Locate the cell with the specified text and output its [x, y] center coordinate. 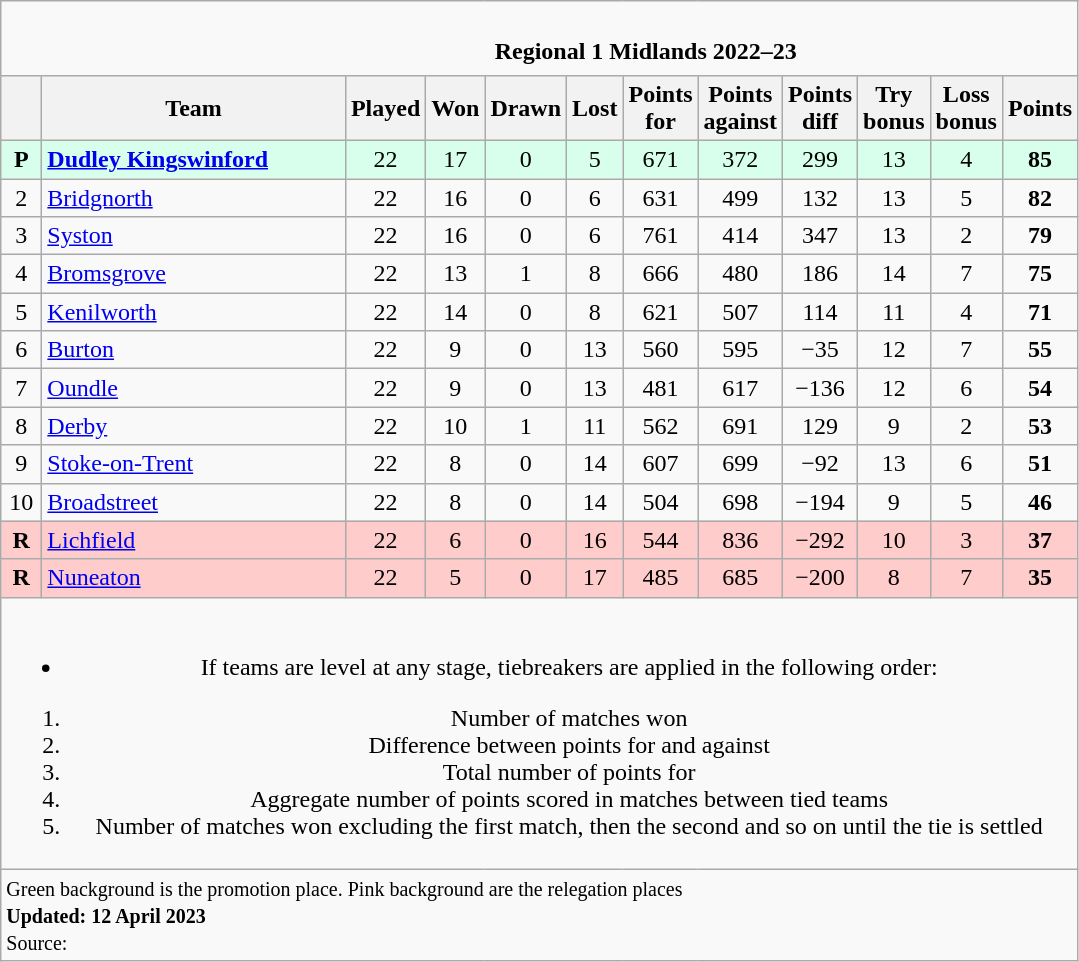
186 [820, 274]
54 [1040, 388]
Played [385, 108]
79 [1040, 236]
480 [740, 274]
836 [740, 540]
Bromsgrove [194, 274]
Kenilworth [194, 312]
347 [820, 236]
Broadstreet [194, 502]
485 [660, 578]
504 [660, 502]
560 [660, 350]
Team [194, 108]
414 [740, 236]
607 [660, 464]
Drawn [526, 108]
P [22, 159]
Points against [740, 108]
82 [1040, 197]
544 [660, 540]
Points for [660, 108]
−194 [820, 502]
685 [740, 578]
Burton [194, 350]
−35 [820, 350]
−292 [820, 540]
699 [740, 464]
Try bonus [894, 108]
51 [1040, 464]
Points [1040, 108]
Nuneaton [194, 578]
698 [740, 502]
631 [660, 197]
Derby [194, 426]
Oundle [194, 388]
71 [1040, 312]
617 [740, 388]
114 [820, 312]
481 [660, 388]
129 [820, 426]
761 [660, 236]
−200 [820, 578]
562 [660, 426]
595 [740, 350]
−92 [820, 464]
Loss bonus [966, 108]
621 [660, 312]
35 [1040, 578]
299 [820, 159]
Dudley Kingswinford [194, 159]
Bridgnorth [194, 197]
132 [820, 197]
Points diff [820, 108]
499 [740, 197]
671 [660, 159]
75 [1040, 274]
85 [1040, 159]
Lichfield [194, 540]
666 [660, 274]
55 [1040, 350]
53 [1040, 426]
37 [1040, 540]
46 [1040, 502]
372 [740, 159]
691 [740, 426]
Lost [595, 108]
−136 [820, 388]
Stoke-on-Trent [194, 464]
Green background is the promotion place. Pink background are the relegation places Updated: 12 April 2023Source: [540, 915]
Syston [194, 236]
Won [456, 108]
507 [740, 312]
